Determine the [x, y] coordinate at the center of the cell enclosing the given text.  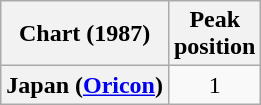
Chart (1987) [85, 34]
1 [214, 85]
Japan (Oricon) [85, 85]
Peakposition [214, 34]
